Detect which cell encompasses the target text, then output its (X, Y) center coordinate. 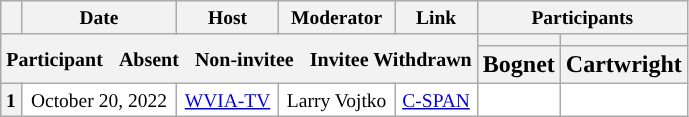
WVIA-TV (228, 100)
Bognet (518, 64)
Moderator (336, 18)
1 (11, 100)
October 20, 2022 (99, 100)
Host (228, 18)
Participants (582, 18)
Cartwright (624, 64)
Date (99, 18)
Larry Vojtko (336, 100)
C-SPAN (436, 100)
Link (436, 18)
Participant Absent Non-invitee Invitee Withdrawn (240, 58)
